Detect which cell encompasses the target text, then output its (x, y) center coordinate. 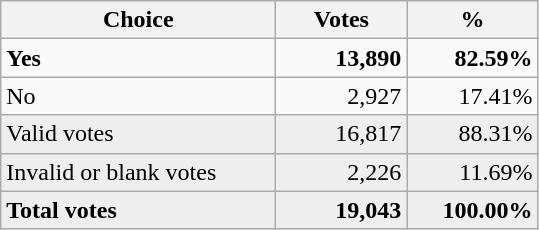
No (138, 96)
Invalid or blank votes (138, 172)
88.31% (472, 134)
13,890 (342, 58)
100.00% (472, 210)
Votes (342, 20)
19,043 (342, 210)
82.59% (472, 58)
11.69% (472, 172)
17.41% (472, 96)
Yes (138, 58)
Valid votes (138, 134)
2,927 (342, 96)
% (472, 20)
Choice (138, 20)
2,226 (342, 172)
Total votes (138, 210)
16,817 (342, 134)
